Return (X, Y) of the center of cell containing provided text 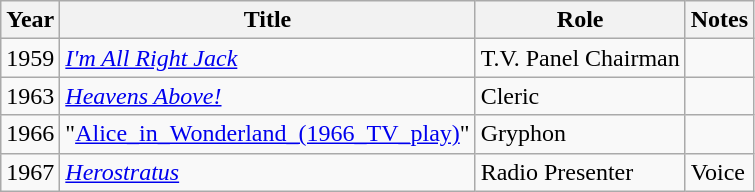
Heavens Above! (268, 96)
Radio Presenter (580, 172)
Cleric (580, 96)
Title (268, 20)
1963 (30, 96)
Gryphon (580, 134)
Herostratus (268, 172)
1966 (30, 134)
I'm All Right Jack (268, 58)
Notes (719, 20)
T.V. Panel Chairman (580, 58)
Role (580, 20)
1967 (30, 172)
1959 (30, 58)
"Alice_in_Wonderland_(1966_TV_play)" (268, 134)
Voice (719, 172)
Year (30, 20)
